Provide the (X, Y) coordinate of the cell's center where the given text is located.  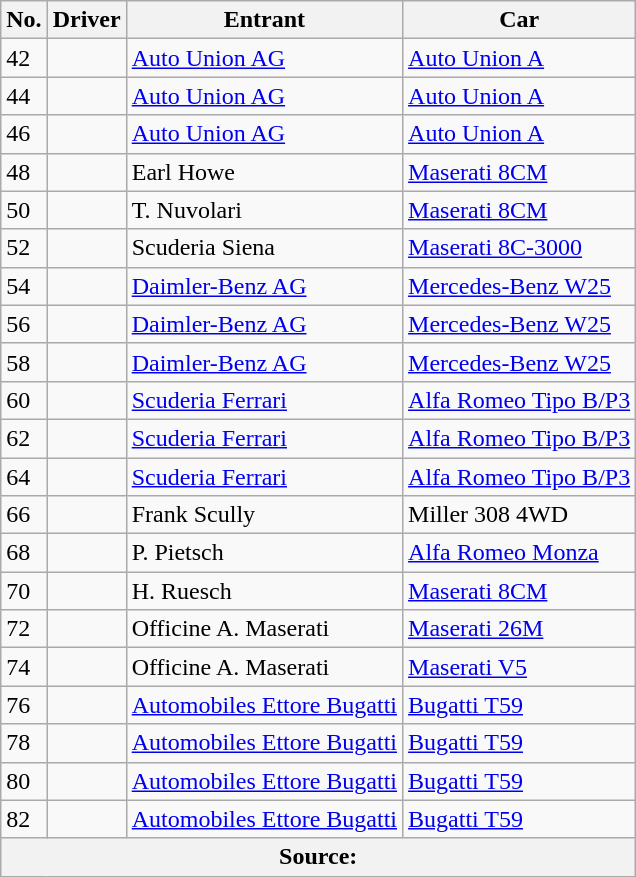
72 (24, 629)
56 (24, 324)
82 (24, 819)
Frank Scully (264, 515)
60 (24, 400)
Entrant (264, 20)
62 (24, 438)
76 (24, 705)
T. Nuvolari (264, 210)
H. Ruesch (264, 591)
50 (24, 210)
No. (24, 20)
Miller 308 4WD (520, 515)
52 (24, 248)
Earl Howe (264, 172)
42 (24, 58)
P. Pietsch (264, 553)
48 (24, 172)
70 (24, 591)
Maserati 8C-3000 (520, 248)
Maserati 26M (520, 629)
Scuderia Siena (264, 248)
54 (24, 286)
Source: (318, 857)
64 (24, 477)
78 (24, 743)
46 (24, 134)
Driver (86, 20)
Car (520, 20)
Alfa Romeo Monza (520, 553)
44 (24, 96)
80 (24, 781)
68 (24, 553)
58 (24, 362)
74 (24, 667)
66 (24, 515)
Maserati V5 (520, 667)
